Return the [x, y] coordinate for the center point of the cell that contains the specified text.  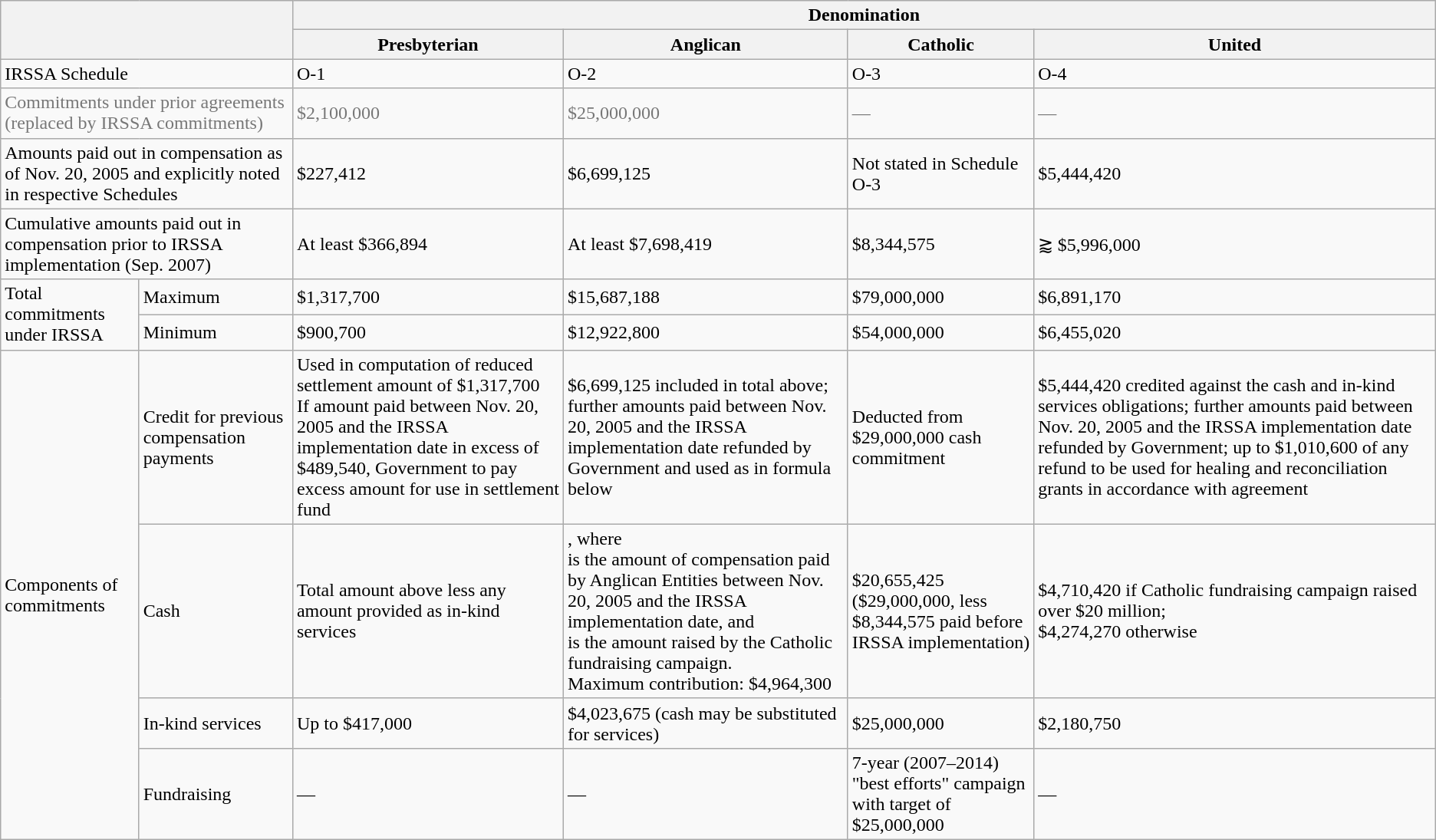
Maximum [216, 297]
$12,922,800 [706, 332]
At least $366,894 [428, 244]
Minimum [216, 332]
$2,180,750 [1235, 723]
Cumulative amounts paid out in compensation prior to IRSSA implementation (Sep. 2007) [147, 244]
O-2 [706, 74]
$54,000,000 [940, 332]
$8,344,575 [940, 244]
$227,412 [428, 173]
Up to $417,000 [428, 723]
United [1235, 44]
$15,687,188 [706, 297]
Presbyterian [428, 44]
Amounts paid out in compensation as of Nov. 20, 2005 and explicitly noted in respective Schedules [147, 173]
Deducted from $29,000,000 cash commitment [940, 437]
$4,710,420 if Catholic fundraising campaign raised over $20 million;$4,274,270 otherwise [1235, 611]
$5,444,420 [1235, 173]
At least $7,698,419 [706, 244]
⪆ $5,996,000 [1235, 244]
$6,699,125 [706, 173]
$1,317,700 [428, 297]
O-3 [940, 74]
Total amount above less any amount provided as in-kind services [428, 611]
IRSSA Schedule [147, 74]
Denomination [864, 15]
Fundraising [216, 793]
Commitments under prior agreements (replaced by IRSSA commitments) [147, 114]
$6,891,170 [1235, 297]
Anglican [706, 44]
O-4 [1235, 74]
7-year (2007–2014) "best efforts" campaign with target of $25,000,000 [940, 793]
Total commitments under IRSSA [70, 315]
$20,655,425($29,000,000, less $8,344,575 paid before IRSSA implementation) [940, 611]
Catholic [940, 44]
$4,023,675 (cash may be substituted for services) [706, 723]
Credit for previous compensation payments [216, 437]
O-1 [428, 74]
$79,000,000 [940, 297]
Components of commitments [70, 595]
$2,100,000 [428, 114]
Not stated in Schedule O-3 [940, 173]
$900,700 [428, 332]
In-kind services [216, 723]
Cash [216, 611]
$6,455,020 [1235, 332]
